Capture the cell that displays the provided text and extract its (x, y) central coordinate. 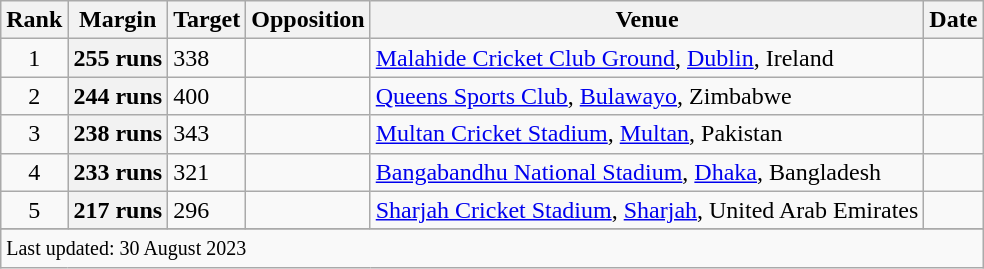
338 (207, 58)
Rank (34, 20)
400 (207, 96)
217 runs (118, 210)
238 runs (118, 134)
321 (207, 172)
Opposition (308, 20)
1 (34, 58)
233 runs (118, 172)
4 (34, 172)
Multan Cricket Stadium, Multan, Pakistan (647, 134)
Last updated: 30 August 2023 (492, 248)
244 runs (118, 96)
Malahide Cricket Club Ground, Dublin, Ireland (647, 58)
3 (34, 134)
Queens Sports Club, Bulawayo, Zimbabwe (647, 96)
5 (34, 210)
296 (207, 210)
343 (207, 134)
2 (34, 96)
255 runs (118, 58)
Target (207, 20)
Venue (647, 20)
Bangabandhu National Stadium, Dhaka, Bangladesh (647, 172)
Margin (118, 20)
Sharjah Cricket Stadium, Sharjah, United Arab Emirates (647, 210)
Date (954, 20)
